For the text-containing cell, return its midpoint in (X, Y) coordinate format. 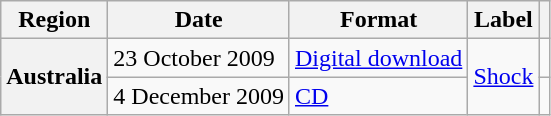
Region (54, 20)
Shock (504, 77)
Digital download (378, 58)
Format (378, 20)
Date (199, 20)
23 October 2009 (199, 58)
CD (378, 96)
4 December 2009 (199, 96)
Label (504, 20)
Australia (54, 77)
